Locate the cell with the specified text and output its (x, y) center coordinate. 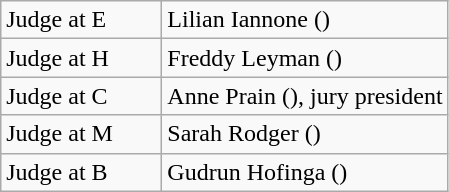
Sarah Rodger () (305, 134)
Lilian Iannone () (305, 20)
Judge at C (82, 96)
Judge at M (82, 134)
Freddy Leyman () (305, 58)
Gudrun Hofinga () (305, 172)
Judge at E (82, 20)
Judge at H (82, 58)
Anne Prain (), jury president (305, 96)
Judge at B (82, 172)
